Provide the (X, Y) coordinate of the cell's center where the given text is located.  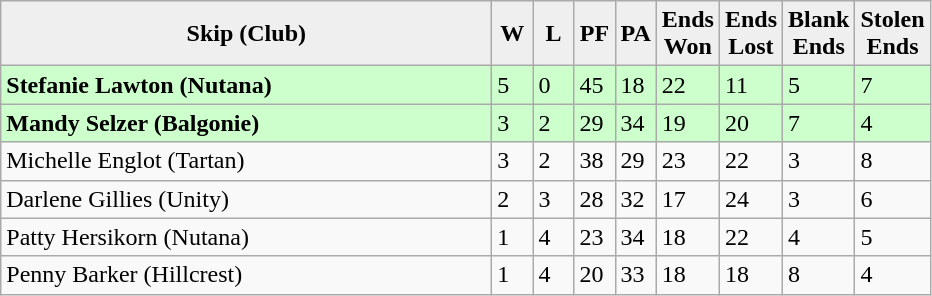
11 (750, 85)
W (512, 34)
33 (636, 275)
32 (636, 199)
38 (594, 161)
Blank Ends (819, 34)
Mandy Selzer (Balgonie) (246, 123)
Penny Barker (Hillcrest) (246, 275)
Stefanie Lawton (Nutana) (246, 85)
0 (554, 85)
Skip (Club) (246, 34)
Michelle Englot (Tartan) (246, 161)
PF (594, 34)
Ends Won (688, 34)
6 (892, 199)
Darlene Gillies (Unity) (246, 199)
L (554, 34)
17 (688, 199)
Ends Lost (750, 34)
45 (594, 85)
28 (594, 199)
19 (688, 123)
Stolen Ends (892, 34)
Patty Hersikorn (Nutana) (246, 237)
PA (636, 34)
24 (750, 199)
